Find where the given text appears and provide that cell's center as (X, Y) coordinate. 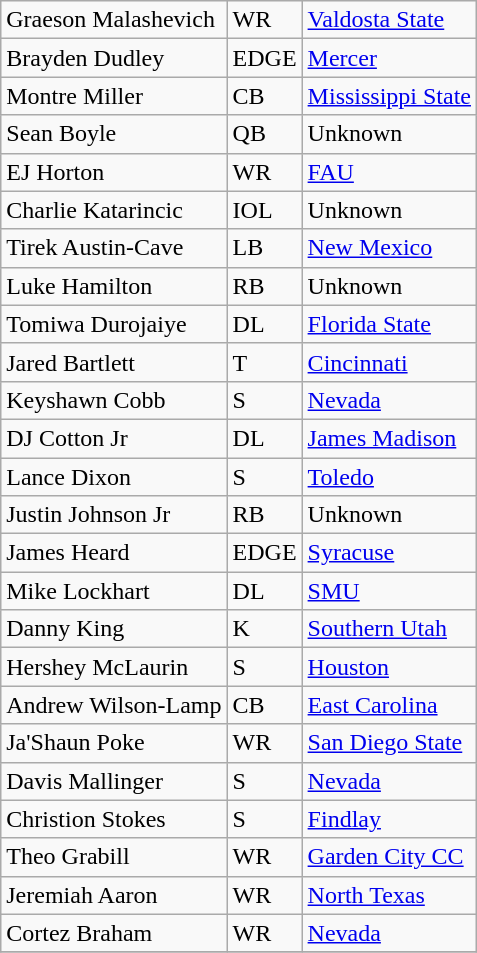
Florida State (389, 324)
Justin Johnson Jr (114, 515)
James Heard (114, 553)
Graeson Malashevich (114, 20)
North Texas (389, 895)
FAU (389, 172)
Southern Utah (389, 629)
Cortez Braham (114, 933)
Keyshawn Cobb (114, 400)
James Madison (389, 438)
Brayden Dudley (114, 58)
Tomiwa Durojaiye (114, 324)
Valdosta State (389, 20)
K (264, 629)
Theo Grabill (114, 857)
Danny King (114, 629)
Mike Lockhart (114, 591)
LB (264, 248)
Garden City CC (389, 857)
Christion Stokes (114, 819)
Syracuse (389, 553)
New Mexico (389, 248)
Hershey McLaurin (114, 667)
Jared Bartlett (114, 362)
DJ Cotton Jr (114, 438)
San Diego State (389, 743)
Tirek Austin-Cave (114, 248)
T (264, 362)
Houston (389, 667)
Montre Miller (114, 96)
Cincinnati (389, 362)
Charlie Katarincic (114, 210)
QB (264, 134)
SMU (389, 591)
IOL (264, 210)
Ja'Shaun Poke (114, 743)
Luke Hamilton (114, 286)
Jeremiah Aaron (114, 895)
Lance Dixon (114, 477)
Toledo (389, 477)
Findlay (389, 819)
EJ Horton (114, 172)
Davis Mallinger (114, 781)
Sean Boyle (114, 134)
Mercer (389, 58)
East Carolina (389, 705)
Mississippi State (389, 96)
Andrew Wilson-Lamp (114, 705)
